Pinpoint the cell where the given text exists, returning its [x, y] midpoint coordinate. 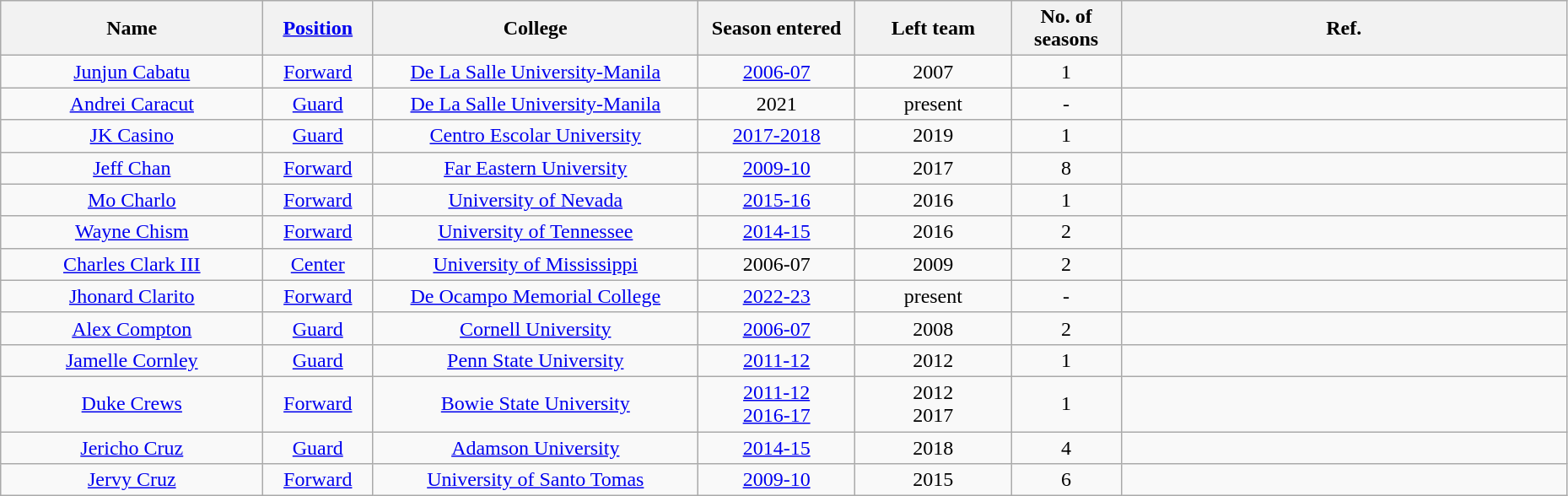
Jericho Cruz [132, 448]
2017 [933, 168]
University of Tennessee [536, 232]
Jervy Cruz [132, 480]
Jeff Chan [132, 168]
Penn State University [536, 360]
Duke Crews [132, 403]
Ref. [1344, 29]
20122017 [933, 403]
Junjun Cabatu [132, 72]
Far Eastern University [536, 168]
Jamelle Cornley [132, 360]
JK Casino [132, 136]
2015 [933, 480]
8 [1066, 168]
6 [1066, 480]
2015-16 [777, 200]
2019 [933, 136]
University of Nevada [536, 200]
2012 [933, 360]
Charles Clark III [132, 264]
Name [132, 29]
Season entered [777, 29]
2017-2018 [777, 136]
Cornell University [536, 328]
Andrei Caracut [132, 104]
2011-122016-17 [777, 403]
No. of seasons [1066, 29]
University of Mississippi [536, 264]
Bowie State University [536, 403]
College [536, 29]
Centro Escolar University [536, 136]
2021 [777, 104]
2009 [933, 264]
Wayne Chism [132, 232]
Mo Charlo [132, 200]
University of Santo Tomas [536, 480]
4 [1066, 448]
Alex Compton [132, 328]
De Ocampo Memorial College [536, 296]
Jhonard Clarito [132, 296]
Position [318, 29]
2011-12 [777, 360]
Adamson University [536, 448]
2022-23 [777, 296]
2008 [933, 328]
Left team [933, 29]
Center [318, 264]
2007 [933, 72]
2018 [933, 448]
